Return the [X, Y] coordinate for the center point of the cell that contains the specified text.  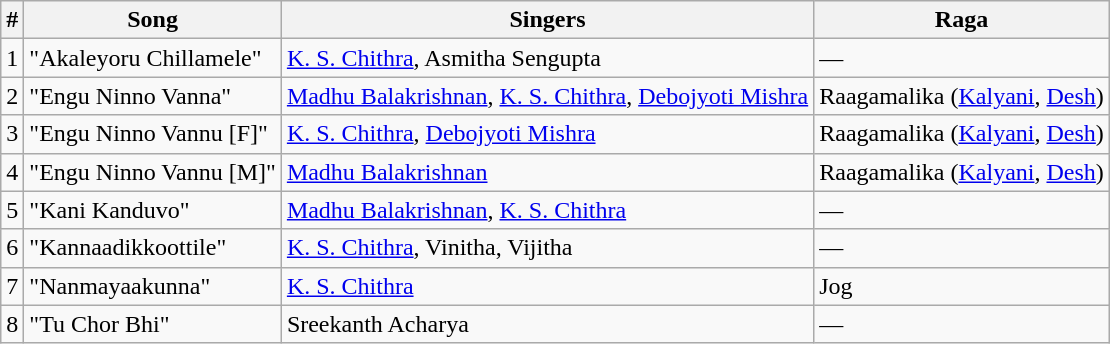
"Tu Chor Bhi" [153, 324]
7 [12, 286]
"Engu Ninno Vannu [M]" [153, 172]
K. S. Chithra, Asmitha Sengupta [547, 58]
K. S. Chithra, Vinitha, Vijitha [547, 248]
Madhu Balakrishnan, K. S. Chithra [547, 210]
Raga [962, 20]
Song [153, 20]
3 [12, 134]
5 [12, 210]
1 [12, 58]
K. S. Chithra [547, 286]
"Akaleyoru Chillamele" [153, 58]
"Engu Ninno Vanna" [153, 96]
Madhu Balakrishnan [547, 172]
"Kani Kanduvo" [153, 210]
Jog [962, 286]
8 [12, 324]
Singers [547, 20]
"Kannaadikkoottile" [153, 248]
"Engu Ninno Vannu [F]" [153, 134]
4 [12, 172]
Madhu Balakrishnan, K. S. Chithra, Debojyoti Mishra [547, 96]
6 [12, 248]
2 [12, 96]
"Nanmayaakunna" [153, 286]
K. S. Chithra, Debojyoti Mishra [547, 134]
# [12, 20]
Sreekanth Acharya [547, 324]
